For the text-containing cell, return its midpoint in (x, y) coordinate format. 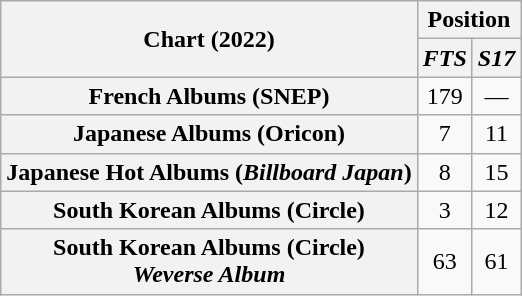
Japanese Hot Albums (Billboard Japan) (209, 172)
61 (496, 262)
11 (496, 134)
12 (496, 210)
FTS (444, 58)
S17 (496, 58)
3 (444, 210)
South Korean Albums (Circle)Weverse Album (209, 262)
Chart (2022) (209, 39)
179 (444, 96)
15 (496, 172)
French Albums (SNEP) (209, 96)
7 (444, 134)
8 (444, 172)
South Korean Albums (Circle) (209, 210)
63 (444, 262)
— (496, 96)
Japanese Albums (Oricon) (209, 134)
Position (469, 20)
